Provide the (X, Y) coordinate of the cell's center where the given text is located.  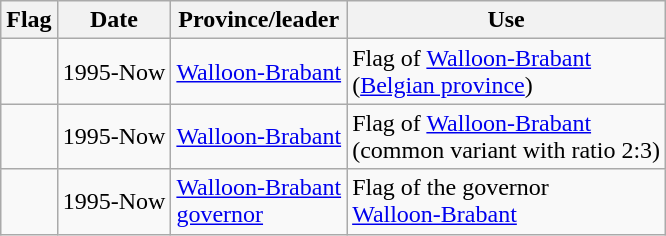
Province/leader (259, 20)
Flag of Walloon-Brabant(Belgian province) (506, 72)
Date (114, 20)
Use (506, 20)
Flag of Walloon-Brabant(common variant with ratio 2:3) (506, 136)
Flag (29, 20)
Flag of the governorWalloon-Brabant (506, 202)
Walloon-Brabantgovernor (259, 202)
